Return the [X, Y] coordinate for the center point of the cell that contains the specified text.  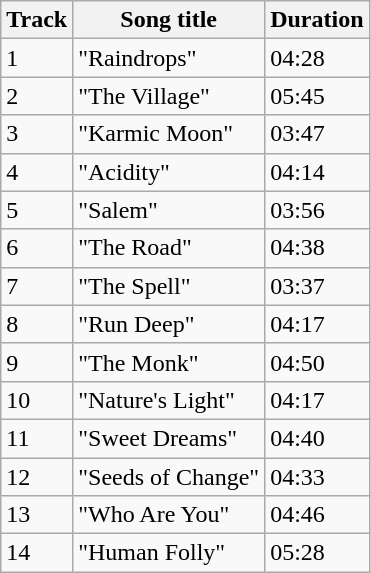
"Nature's Light" [169, 400]
6 [37, 248]
03:37 [317, 286]
"The Road" [169, 248]
9 [37, 362]
14 [37, 553]
"Acidity" [169, 172]
4 [37, 172]
"The Monk" [169, 362]
11 [37, 438]
2 [37, 96]
"Who Are You" [169, 515]
04:50 [317, 362]
04:38 [317, 248]
Song title [169, 20]
"The Spell" [169, 286]
03:47 [317, 134]
"Run Deep" [169, 324]
05:45 [317, 96]
04:14 [317, 172]
12 [37, 477]
04:28 [317, 58]
Track [37, 20]
10 [37, 400]
04:40 [317, 438]
05:28 [317, 553]
04:33 [317, 477]
8 [37, 324]
"Karmic Moon" [169, 134]
1 [37, 58]
13 [37, 515]
5 [37, 210]
"Sweet Dreams" [169, 438]
"The Village" [169, 96]
Duration [317, 20]
04:46 [317, 515]
"Seeds of Change" [169, 477]
"Raindrops" [169, 58]
"Salem" [169, 210]
03:56 [317, 210]
"Human Folly" [169, 553]
3 [37, 134]
7 [37, 286]
